Detect which cell encompasses the target text, then output its [x, y] center coordinate. 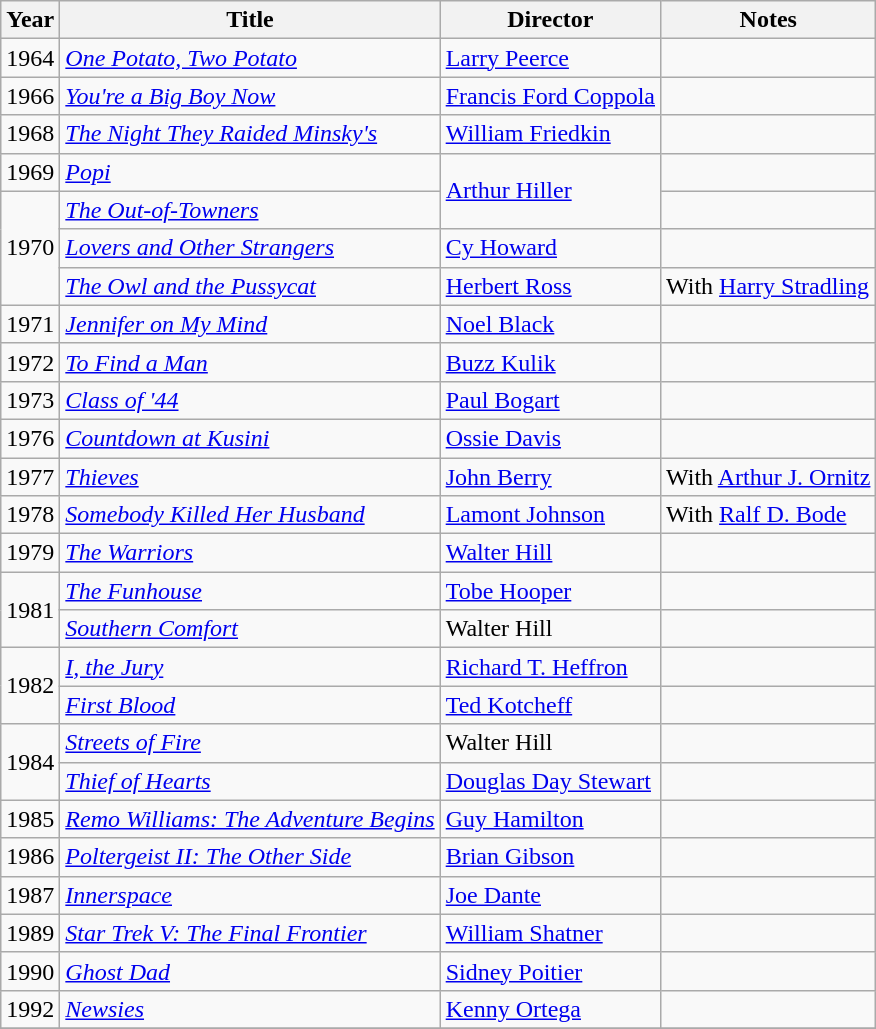
1964 [30, 58]
Title [250, 20]
Remo Williams: The Adventure Begins [250, 819]
Kenny Ortega [550, 1009]
1979 [30, 553]
Guy Hamilton [550, 819]
The Night They Raided Minsky's [250, 134]
1970 [30, 248]
Popi [250, 172]
William Shatner [550, 933]
With Arthur J. Ornitz [768, 477]
Somebody Killed Her Husband [250, 515]
1981 [30, 610]
Streets of Fire [250, 743]
Star Trek V: The Final Frontier [250, 933]
Ossie Davis [550, 438]
With Harry Stradling [768, 286]
1966 [30, 96]
1986 [30, 857]
1989 [30, 933]
Sidney Poitier [550, 971]
Class of '44 [250, 400]
First Blood [250, 705]
Larry Peerce [550, 58]
1978 [30, 515]
1972 [30, 362]
1984 [30, 762]
1977 [30, 477]
Noel Black [550, 324]
John Berry [550, 477]
1971 [30, 324]
The Owl and the Pussycat [250, 286]
Cy Howard [550, 248]
Director [550, 20]
Joe Dante [550, 895]
Douglas Day Stewart [550, 781]
With Ralf D. Bode [768, 515]
The Funhouse [250, 591]
Thief of Hearts [250, 781]
1976 [30, 438]
1990 [30, 971]
Tobe Hooper [550, 591]
William Friedkin [550, 134]
The Out-of-Towners [250, 210]
I, the Jury [250, 667]
Southern Comfort [250, 629]
You're a Big Boy Now [250, 96]
Richard T. Heffron [550, 667]
1985 [30, 819]
Paul Bogart [550, 400]
1992 [30, 1009]
Thieves [250, 477]
Newsies [250, 1009]
One Potato, Two Potato [250, 58]
Ghost Dad [250, 971]
Innerspace [250, 895]
The Warriors [250, 553]
Ted Kotcheff [550, 705]
1973 [30, 400]
Brian Gibson [550, 857]
Francis Ford Coppola [550, 96]
Year [30, 20]
Lovers and Other Strangers [250, 248]
Jennifer on My Mind [250, 324]
To Find a Man [250, 362]
1982 [30, 686]
1987 [30, 895]
Buzz Kulik [550, 362]
Lamont Johnson [550, 515]
Notes [768, 20]
Arthur Hiller [550, 191]
Poltergeist II: The Other Side [250, 857]
Countdown at Kusini [250, 438]
Herbert Ross [550, 286]
1968 [30, 134]
1969 [30, 172]
